Capture the cell that displays the provided text and extract its [x, y] central coordinate. 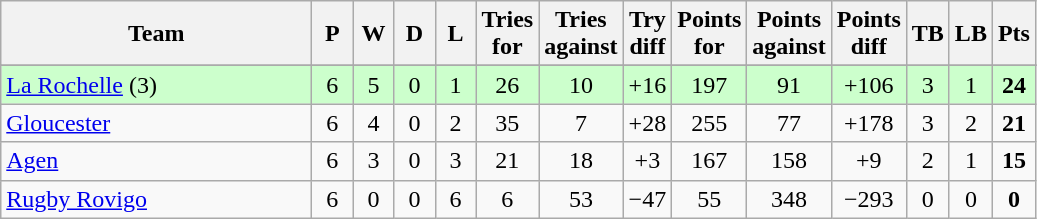
Rugby Rovigo [156, 199]
91 [789, 85]
LB [970, 34]
55 [710, 199]
158 [789, 161]
D [414, 34]
Points against [789, 34]
35 [508, 123]
Team [156, 34]
TB [928, 34]
26 [508, 85]
L [456, 34]
197 [710, 85]
Points diff [868, 34]
Gloucester [156, 123]
255 [710, 123]
−293 [868, 199]
348 [789, 199]
5 [374, 85]
La Rochelle (3) [156, 85]
24 [1014, 85]
7 [581, 123]
4 [374, 123]
+16 [648, 85]
Tries against [581, 34]
18 [581, 161]
Tries for [508, 34]
Points for [710, 34]
−47 [648, 199]
167 [710, 161]
Agen [156, 161]
P [332, 34]
+3 [648, 161]
+106 [868, 85]
+178 [868, 123]
+28 [648, 123]
10 [581, 85]
Try diff [648, 34]
53 [581, 199]
77 [789, 123]
15 [1014, 161]
Pts [1014, 34]
W [374, 34]
+9 [868, 161]
